Detect which cell encompasses the target text, then output its (x, y) center coordinate. 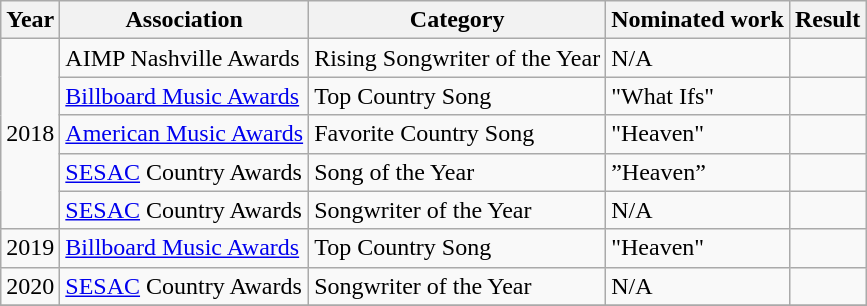
Year (30, 20)
Song of the Year (458, 172)
2019 (30, 248)
Favorite Country Song (458, 134)
AIMP Nashville Awards (184, 58)
Association (184, 20)
"What Ifs" (698, 96)
American Music Awards (184, 134)
Rising Songwriter of the Year (458, 58)
2020 (30, 286)
2018 (30, 134)
Category (458, 20)
Result (827, 20)
”Heaven” (698, 172)
Nominated work (698, 20)
